Return the (X, Y) coordinate for the center point of the cell that contains the specified text.  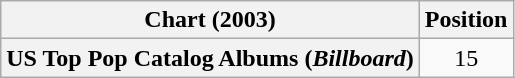
Chart (2003) (210, 20)
Position (466, 20)
15 (466, 58)
US Top Pop Catalog Albums (Billboard) (210, 58)
